Search for the cell housing the specified text and yield its (X, Y) center coordinate. 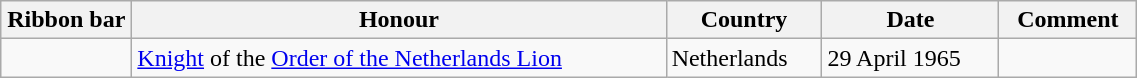
Comment (1068, 20)
Knight of the Order of the Netherlands Lion (399, 58)
29 April 1965 (910, 58)
Ribbon bar (66, 20)
Netherlands (744, 58)
Date (910, 20)
Country (744, 20)
Honour (399, 20)
